Search for the cell housing the specified text and yield its (x, y) center coordinate. 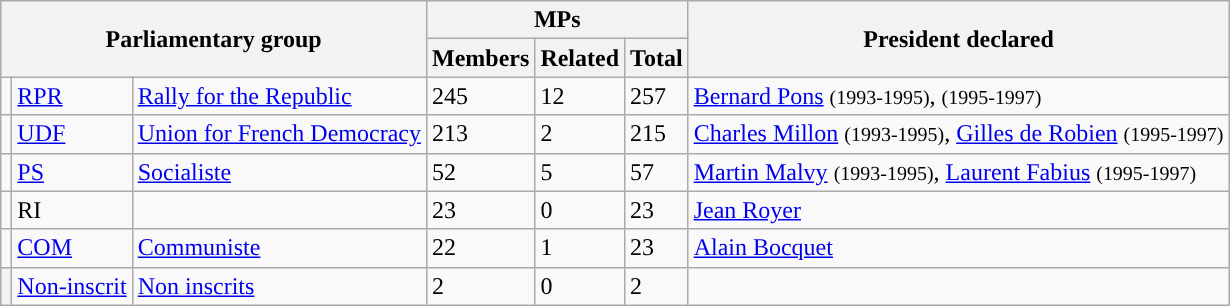
Parliamentary group (214, 39)
215 (657, 134)
Bernard Pons (1993-1995), (1995-1997) (958, 96)
52 (480, 172)
Socialiste (279, 172)
PS (72, 172)
Rally for the Republic (279, 96)
RI (72, 210)
President declared (958, 39)
257 (657, 96)
Non-inscrit (72, 286)
5 (580, 172)
57 (657, 172)
Related (580, 58)
Total (657, 58)
Martin Malvy (1993-1995), Laurent Fabius (1995-1997) (958, 172)
245 (480, 96)
Alain Bocquet (958, 248)
213 (480, 134)
RPR (72, 96)
22 (480, 248)
MPs (557, 20)
Jean Royer (958, 210)
UDF (72, 134)
12 (580, 96)
1 (580, 248)
Members (480, 58)
Union for French Democracy (279, 134)
Non inscrits (279, 286)
Communiste (279, 248)
Charles Millon (1993-1995), Gilles de Robien (1995-1997) (958, 134)
COM (72, 248)
